Detect which cell encompasses the target text, then output its [X, Y] center coordinate. 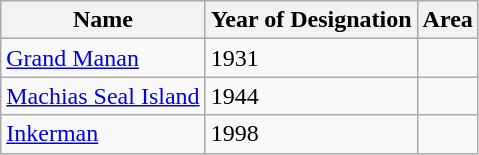
Grand Manan [103, 58]
1931 [311, 58]
1944 [311, 96]
Inkerman [103, 134]
Year of Designation [311, 20]
1998 [311, 134]
Area [448, 20]
Machias Seal Island [103, 96]
Name [103, 20]
